Output the (x, y) coordinate of the center of the cell containing the given text.  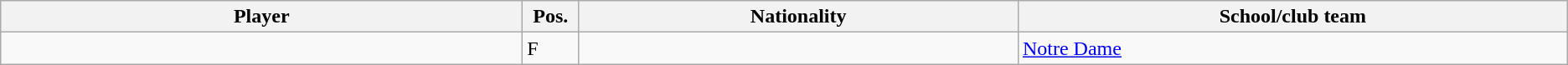
School/club team (1292, 17)
Notre Dame (1292, 48)
F (551, 48)
Nationality (799, 17)
Pos. (551, 17)
Player (261, 17)
